Search for the cell housing the specified text and yield its [x, y] center coordinate. 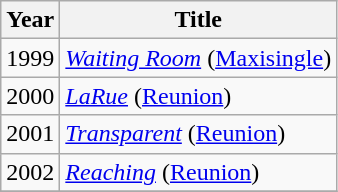
LaRue (Reunion) [198, 96]
1999 [30, 58]
2001 [30, 134]
Reaching (Reunion) [198, 172]
2000 [30, 96]
Waiting Room (Maxisingle) [198, 58]
Year [30, 20]
Title [198, 20]
2002 [30, 172]
Transparent (Reunion) [198, 134]
